Detect which cell encompasses the target text, then output its [X, Y] center coordinate. 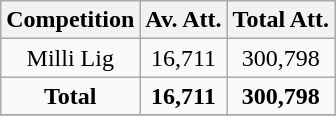
Competition [70, 20]
Total [70, 96]
Total Att. [281, 20]
Av. Att. [184, 20]
Milli Lig [70, 58]
